For the text-containing cell, return its midpoint in [X, Y] coordinate format. 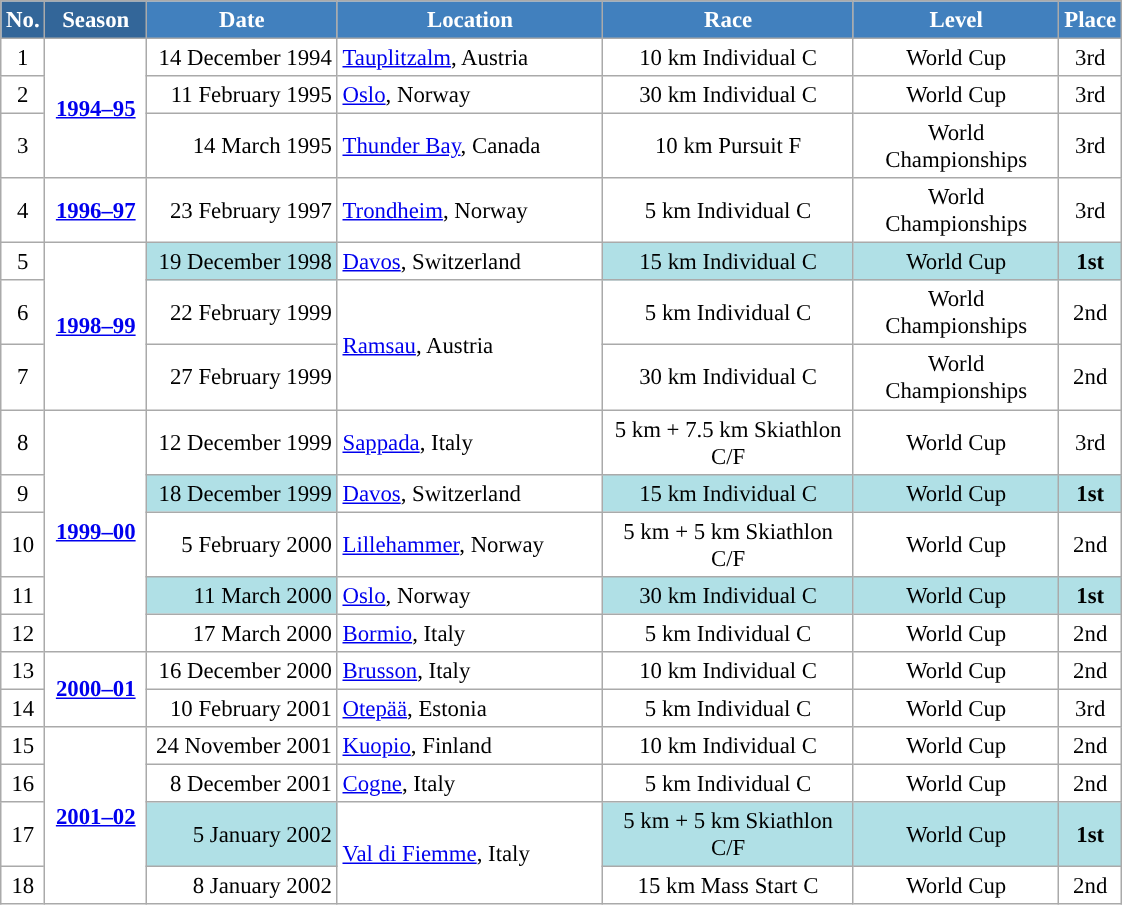
15 [23, 746]
17 March 2000 [242, 633]
1 [23, 58]
4 [23, 210]
Bormio, Italy [470, 633]
7 [23, 378]
2 [23, 95]
11 February 1995 [242, 95]
5 January 2002 [242, 834]
6 [23, 312]
Race [728, 20]
Level [956, 20]
15 km Mass Start C [728, 886]
8 December 2001 [242, 783]
17 [23, 834]
Date [242, 20]
Lillehammer, Norway [470, 544]
2001–02 [96, 816]
Otepää, Estonia [470, 708]
14 December 1994 [242, 58]
Kuopio, Finland [470, 746]
1999–00 [96, 531]
19 December 1998 [242, 262]
Tauplitzalm, Austria [470, 58]
10 February 2001 [242, 708]
5 [23, 262]
2000–01 [96, 690]
Season [96, 20]
Ramsau, Austria [470, 344]
1996–97 [96, 210]
Val di Fiemme, Italy [470, 853]
8 [23, 442]
1998–99 [96, 326]
18 [23, 886]
Location [470, 20]
11 [23, 595]
10 km Pursuit F [728, 146]
27 February 1999 [242, 378]
1994–95 [96, 109]
3 [23, 146]
Cogne, Italy [470, 783]
Brusson, Italy [470, 671]
18 December 1999 [242, 493]
5 km + 7.5 km Skiathlon C/F [728, 442]
22 February 1999 [242, 312]
No. [23, 20]
9 [23, 493]
16 December 2000 [242, 671]
12 [23, 633]
13 [23, 671]
11 March 2000 [242, 595]
5 February 2000 [242, 544]
14 [23, 708]
12 December 1999 [242, 442]
Thunder Bay, Canada [470, 146]
16 [23, 783]
10 [23, 544]
24 November 2001 [242, 746]
8 January 2002 [242, 886]
Trondheim, Norway [470, 210]
Place [1090, 20]
23 February 1997 [242, 210]
Sappada, Italy [470, 442]
14 March 1995 [242, 146]
